Provide the [X, Y] coordinate of the cell's center where the given text is located.  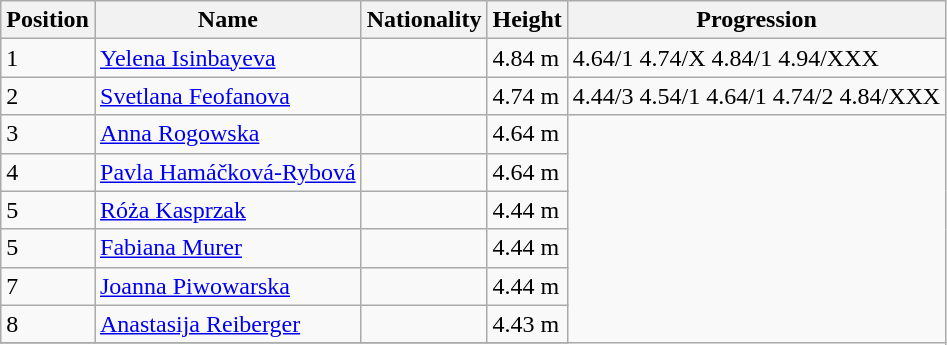
Róża Kasprzak [228, 210]
4.43 m [527, 324]
Svetlana Feofanova [228, 96]
4 [48, 172]
4.64/1 4.74/X 4.84/1 4.94/XXX [756, 58]
8 [48, 324]
4.74 m [527, 96]
Position [48, 20]
Yelena Isinbayeva [228, 58]
4.44/3 4.54/1 4.64/1 4.74/2 4.84/XXX [756, 96]
Progression [756, 20]
7 [48, 286]
Anna Rogowska [228, 134]
Nationality [424, 20]
Joanna Piwowarska [228, 286]
3 [48, 134]
Anastasija Reiberger [228, 324]
1 [48, 58]
4.84 m [527, 58]
Pavla Hamáčková-Rybová [228, 172]
Fabiana Murer [228, 248]
Height [527, 20]
2 [48, 96]
Name [228, 20]
